Search for the cell housing the specified text and yield its [x, y] center coordinate. 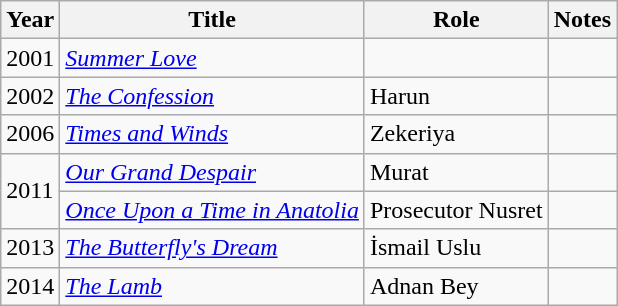
The Confession [212, 96]
Adnan Bey [456, 286]
Year [30, 20]
2002 [30, 96]
2014 [30, 286]
The Butterfly's Dream [212, 248]
Summer Love [212, 58]
The Lamb [212, 286]
Harun [456, 96]
Role [456, 20]
Title [212, 20]
İsmail Uslu [456, 248]
Zekeriya [456, 134]
2006 [30, 134]
Murat [456, 172]
2013 [30, 248]
Times and Winds [212, 134]
Once Upon a Time in Anatolia [212, 210]
Prosecutor Nusret [456, 210]
2011 [30, 191]
2001 [30, 58]
Notes [582, 20]
Our Grand Despair [212, 172]
